Return the (x, y) coordinate for the center point of the cell that contains the specified text.  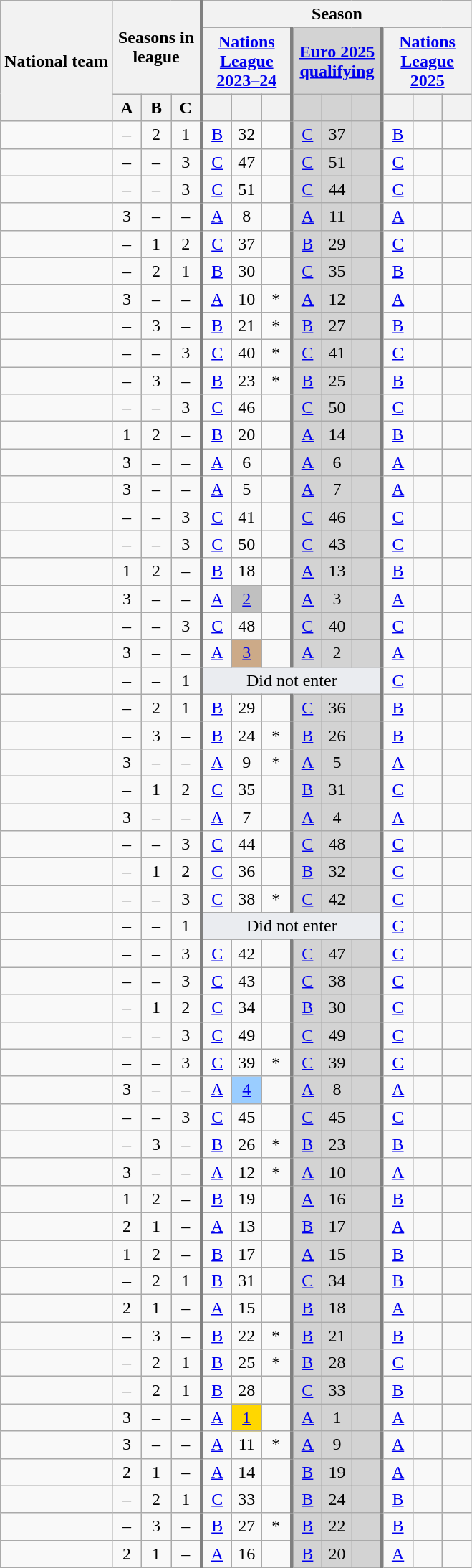
Euro 2025qualifying (337, 61)
Season (337, 14)
Seasons in league (156, 47)
National team (57, 61)
Nations League2023–24 (246, 61)
Nations League2025 (427, 61)
